Determine the (X, Y) coordinate at the center of the cell enclosing the given text.  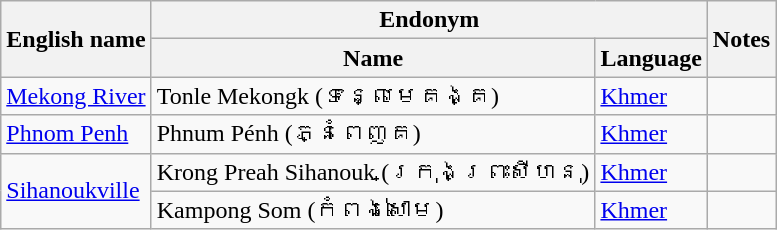
Phnum Pénh (ភ្នំពេញគ) (373, 134)
English name (76, 39)
Language (651, 58)
Notes (741, 39)
Sihanoukville (76, 191)
Endonym (429, 20)
Kampong Som (កំពង់សោម) (373, 210)
Phnom Penh (76, 134)
Mekong River (76, 96)
Krong Preah Sihanouk (ក្រុងព្រះសីហនុ) (373, 172)
Name (373, 58)
Tonle Mekongk (ទន្លេមេគង្គ) (373, 96)
